Return the (X, Y) coordinate for the center point of the cell that contains the specified text.  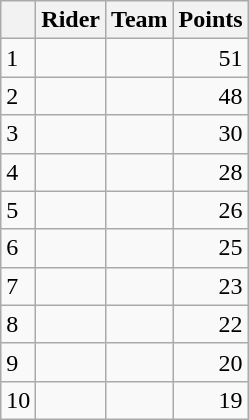
9 (18, 362)
26 (210, 210)
51 (210, 58)
48 (210, 96)
Points (210, 20)
3 (18, 134)
6 (18, 248)
10 (18, 400)
1 (18, 58)
Rider (71, 20)
7 (18, 286)
19 (210, 400)
22 (210, 324)
4 (18, 172)
28 (210, 172)
23 (210, 286)
30 (210, 134)
Team (140, 20)
20 (210, 362)
8 (18, 324)
5 (18, 210)
25 (210, 248)
2 (18, 96)
